Return the [x, y] coordinate for the center point of the cell that contains the specified text.  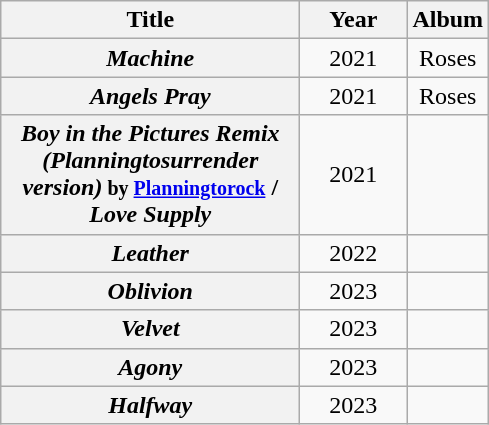
Machine [150, 58]
Year [354, 20]
Oblivion [150, 291]
Agony [150, 367]
Title [150, 20]
Angels Pray [150, 96]
Album [448, 20]
Leather [150, 253]
Velvet [150, 329]
Halfway [150, 405]
2022 [354, 253]
Boy in the Pictures Remix (Planningtosurrender version) by Planningtorock / Love Supply [150, 174]
